Scan for the cell matching the given text and deliver its (x, y) coordinate at center. 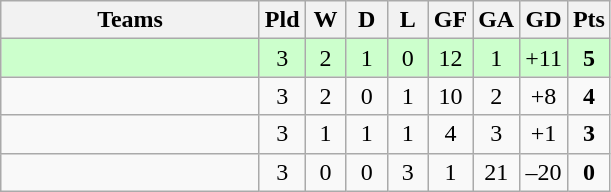
+1 (544, 134)
D (366, 20)
5 (588, 58)
GD (544, 20)
GA (496, 20)
Pld (282, 20)
Teams (130, 20)
+11 (544, 58)
–20 (544, 172)
L (408, 20)
12 (450, 58)
Pts (588, 20)
21 (496, 172)
+8 (544, 96)
GF (450, 20)
10 (450, 96)
W (326, 20)
